Search for the cell housing the specified text and yield its [x, y] center coordinate. 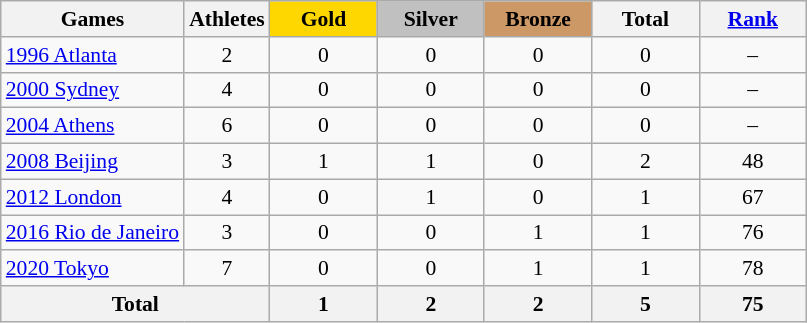
Bronze [538, 19]
78 [752, 269]
6 [227, 126]
1996 Atlanta [92, 55]
2008 Beijing [92, 162]
76 [752, 233]
67 [752, 197]
2020 Tokyo [92, 269]
Silver [430, 19]
Games [92, 19]
2012 London [92, 197]
7 [227, 269]
48 [752, 162]
Rank [752, 19]
2000 Sydney [92, 90]
2016 Rio de Janeiro [92, 233]
5 [646, 304]
Athletes [227, 19]
Gold [324, 19]
2004 Athens [92, 126]
75 [752, 304]
